Find where the given text appears and provide that cell's center as [x, y] coordinate. 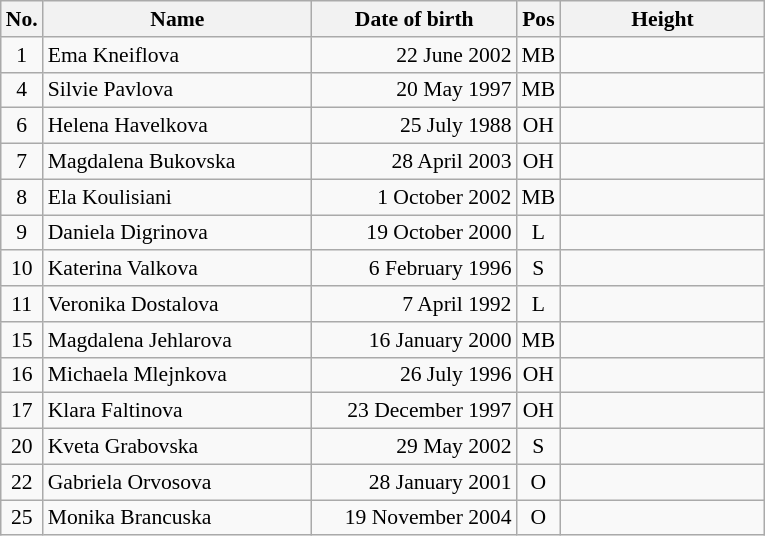
23 December 1997 [414, 411]
Monika Brancuska [178, 518]
Daniela Digrinova [178, 233]
26 July 1996 [414, 375]
Name [178, 19]
16 January 2000 [414, 340]
20 [22, 447]
Ema Kneiflova [178, 55]
Kveta Grabovska [178, 447]
20 May 1997 [414, 90]
28 April 2003 [414, 162]
Date of birth [414, 19]
6 February 1996 [414, 269]
Gabriela Orvosova [178, 482]
17 [22, 411]
25 July 1988 [414, 126]
1 October 2002 [414, 197]
19 November 2004 [414, 518]
11 [22, 304]
Klara Faltinova [178, 411]
7 [22, 162]
29 May 2002 [414, 447]
22 [22, 482]
22 June 2002 [414, 55]
Magdalena Jehlarova [178, 340]
Katerina Valkova [178, 269]
25 [22, 518]
28 January 2001 [414, 482]
Magdalena Bukovska [178, 162]
Height [662, 19]
Silvie Pavlova [178, 90]
8 [22, 197]
4 [22, 90]
19 October 2000 [414, 233]
Veronika Dostalova [178, 304]
10 [22, 269]
9 [22, 233]
Ela Koulisiani [178, 197]
No. [22, 19]
Helena Havelkova [178, 126]
Pos [538, 19]
15 [22, 340]
1 [22, 55]
16 [22, 375]
6 [22, 126]
Michaela Mlejnkova [178, 375]
7 April 1992 [414, 304]
